Locate the cell with the specified text and output its [X, Y] center coordinate. 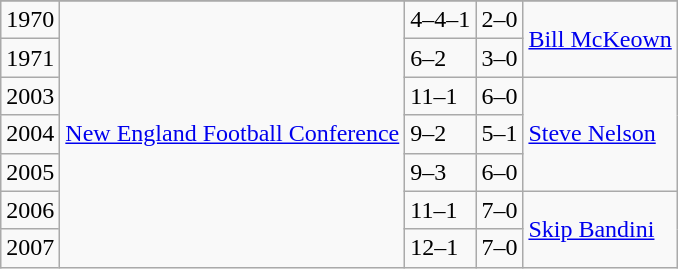
1970 [30, 20]
5–1 [500, 134]
2007 [30, 248]
9–3 [440, 172]
3–0 [500, 58]
2–0 [500, 20]
4–4–1 [440, 20]
Steve Nelson [600, 134]
6–2 [440, 58]
1971 [30, 58]
2003 [30, 96]
New England Football Conference [232, 134]
12–1 [440, 248]
2006 [30, 210]
Bill McKeown [600, 39]
2004 [30, 134]
Skip Bandini [600, 229]
9–2 [440, 134]
2005 [30, 172]
